Return the [x, y] coordinate for the center point of the cell that contains the specified text.  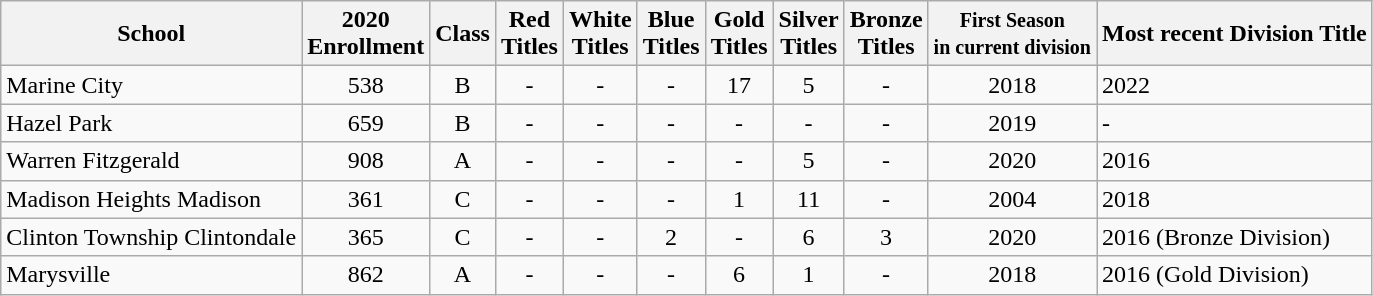
BronzeTitles [886, 34]
Class [463, 34]
RedTitles [529, 34]
Warren Fitzgerald [152, 161]
First Season in current division [1012, 34]
3 [886, 237]
2019 [1012, 123]
2020 Enrollment [366, 34]
659 [366, 123]
Marine City [152, 85]
17 [739, 85]
2016 (Bronze Division) [1235, 237]
361 [366, 199]
Madison Heights Madison [152, 199]
2022 [1235, 85]
538 [366, 85]
2004 [1012, 199]
Gold Titles [739, 34]
11 [808, 199]
2016 [1235, 161]
862 [366, 275]
Silver Titles [808, 34]
908 [366, 161]
365 [366, 237]
Most recent Division Title [1235, 34]
Hazel Park [152, 123]
School [152, 34]
2 [671, 237]
Blue Titles [671, 34]
Marysville [152, 275]
WhiteTitles [600, 34]
2016 (Gold Division) [1235, 275]
Clinton Township Clintondale [152, 237]
